Scan for the cell matching the given text and deliver its [x, y] coordinate at center. 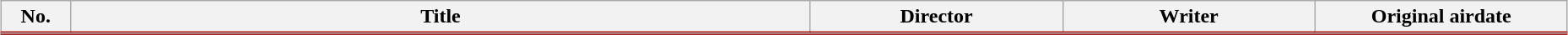
Writer [1188, 17]
No. [35, 17]
Title [441, 17]
Director [937, 17]
Original airdate [1441, 17]
